From the cell containing the given text, extract its center point as [x, y] coordinate. 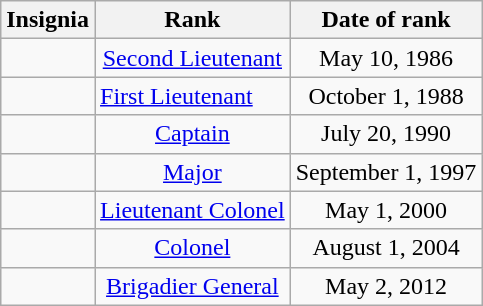
Insignia [48, 20]
Rank [193, 20]
Lieutenant Colonel [193, 210]
Second Lieutenant [193, 58]
July 20, 1990 [386, 134]
Colonel [193, 248]
August 1, 2004 [386, 248]
October 1, 1988 [386, 96]
Brigadier General [193, 286]
May 10, 1986 [386, 58]
Captain [193, 134]
May 1, 2000 [386, 210]
May 2, 2012 [386, 286]
September 1, 1997 [386, 172]
First Lieutenant [193, 96]
Date of rank [386, 20]
Major [193, 172]
